From the cell containing the given text, extract its center point as [x, y] coordinate. 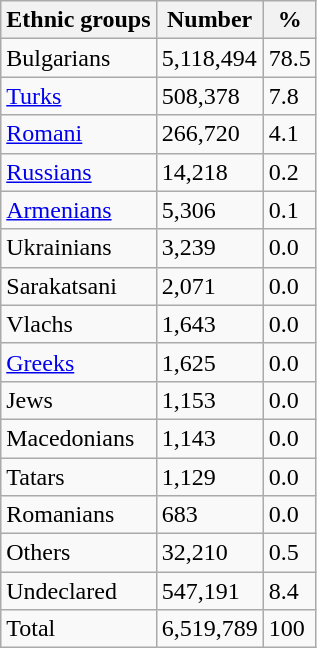
32,210 [210, 553]
683 [210, 515]
1,643 [210, 324]
Romani [78, 134]
100 [290, 629]
1,625 [210, 362]
Greeks [78, 362]
2,071 [210, 286]
5,118,494 [210, 58]
Others [78, 553]
Undeclared [78, 591]
1,153 [210, 400]
4.1 [290, 134]
Tatars [78, 477]
Jews [78, 400]
266,720 [210, 134]
Ukrainians [78, 248]
1,143 [210, 438]
0.2 [290, 172]
547,191 [210, 591]
Number [210, 20]
7.8 [290, 96]
Bulgarians [78, 58]
Ethnic groups [78, 20]
Russians [78, 172]
14,218 [210, 172]
0.5 [290, 553]
% [290, 20]
1,129 [210, 477]
508,378 [210, 96]
Total [78, 629]
3,239 [210, 248]
Turks [78, 96]
6,519,789 [210, 629]
0.1 [290, 210]
5,306 [210, 210]
Vlachs [78, 324]
Armenians [78, 210]
8.4 [290, 591]
Macedonians [78, 438]
Romanians [78, 515]
Sarakatsani [78, 286]
78.5 [290, 58]
